Return [X, Y] of the center of cell containing provided text 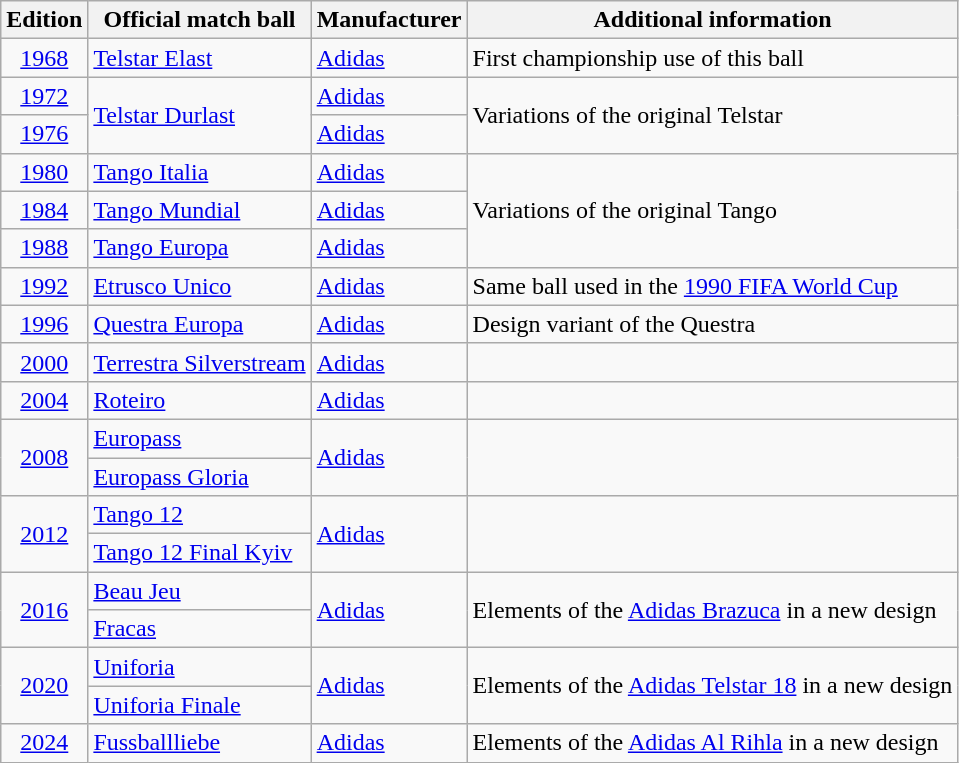
2008 [44, 457]
2020 [44, 686]
Fussballliebe [200, 743]
Europass [200, 438]
2000 [44, 362]
1968 [44, 58]
1984 [44, 210]
1980 [44, 172]
Additional information [712, 20]
Beau Jeu [200, 591]
First championship use of this ball [712, 58]
Tango Europa [200, 248]
Roteiro [200, 400]
Variations of the original Tango [712, 210]
2012 [44, 534]
Terrestra Silverstream [200, 362]
Elements of the Adidas Brazuca in a new design [712, 610]
Europass Gloria [200, 477]
Manufacturer [389, 20]
Telstar Durlast [200, 115]
Variations of the original Telstar [712, 115]
Telstar Elast [200, 58]
1976 [44, 134]
1972 [44, 96]
2024 [44, 743]
Official match ball [200, 20]
Tango 12 [200, 515]
Elements of the Adidas Telstar 18 in a new design [712, 686]
Elements of the Adidas Al Rihla in a new design [712, 743]
Tango Mundial [200, 210]
2016 [44, 610]
Edition [44, 20]
1988 [44, 248]
1996 [44, 324]
2004 [44, 400]
Tango 12 Final Kyiv [200, 553]
Design variant of the Questra [712, 324]
Etrusco Unico [200, 286]
1992 [44, 286]
Questra Europa [200, 324]
Uniforia [200, 667]
Fracas [200, 629]
Same ball used in the 1990 FIFA World Cup [712, 286]
Uniforia Finale [200, 705]
Tango Italia [200, 172]
